Find where the given text appears and provide that cell's center as (X, Y) coordinate. 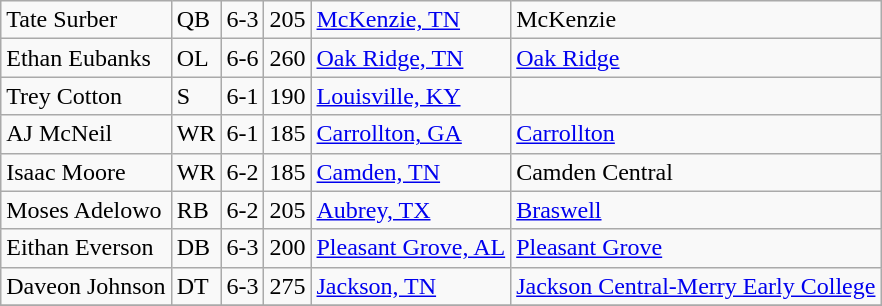
275 (288, 286)
McKenzie (696, 20)
RB (196, 210)
Tate Surber (86, 20)
Aubrey, TX (411, 210)
Pleasant Grove, AL (411, 248)
DB (196, 248)
Trey Cotton (86, 96)
Jackson, TN (411, 286)
Isaac Moore (86, 172)
Oak Ridge (696, 58)
McKenzie, TN (411, 20)
S (196, 96)
Camden Central (696, 172)
260 (288, 58)
Pleasant Grove (696, 248)
Jackson Central-Merry Early College (696, 286)
OL (196, 58)
Ethan Eubanks (86, 58)
Camden, TN (411, 172)
Oak Ridge, TN (411, 58)
DT (196, 286)
Moses Adelowo (86, 210)
AJ McNeil (86, 134)
200 (288, 248)
Carrollton (696, 134)
Daveon Johnson (86, 286)
6-6 (242, 58)
QB (196, 20)
Carrollton, GA (411, 134)
Eithan Everson (86, 248)
190 (288, 96)
Braswell (696, 210)
Louisville, KY (411, 96)
